Return the (x, y) coordinate for the center point of the cell that contains the specified text.  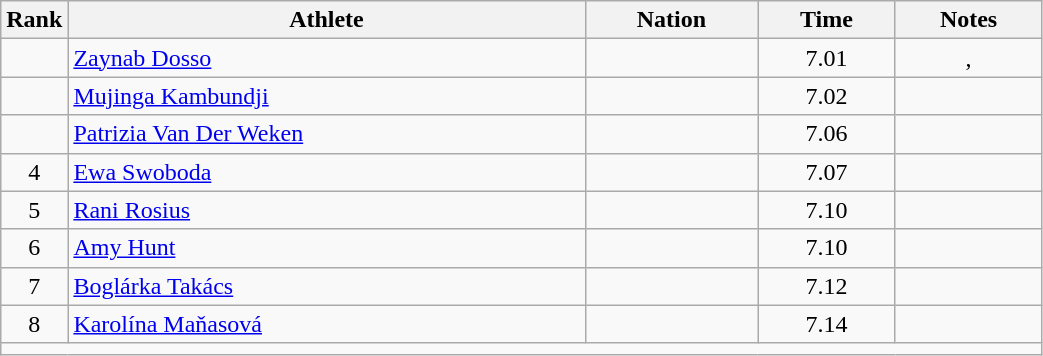
Karolína Maňasová (326, 324)
7.02 (826, 96)
, (968, 58)
7 (34, 286)
Ewa Swoboda (326, 172)
7.12 (826, 286)
7.07 (826, 172)
6 (34, 248)
Time (826, 20)
Mujinga Kambundji (326, 96)
5 (34, 210)
Zaynab Dosso (326, 58)
Boglárka Takács (326, 286)
Nation (672, 20)
7.01 (826, 58)
8 (34, 324)
Rank (34, 20)
Athlete (326, 20)
Rani Rosius (326, 210)
Notes (968, 20)
7.14 (826, 324)
Amy Hunt (326, 248)
4 (34, 172)
7.06 (826, 134)
Patrizia Van Der Weken (326, 134)
